Find where the given text appears and provide that cell's center as [X, Y] coordinate. 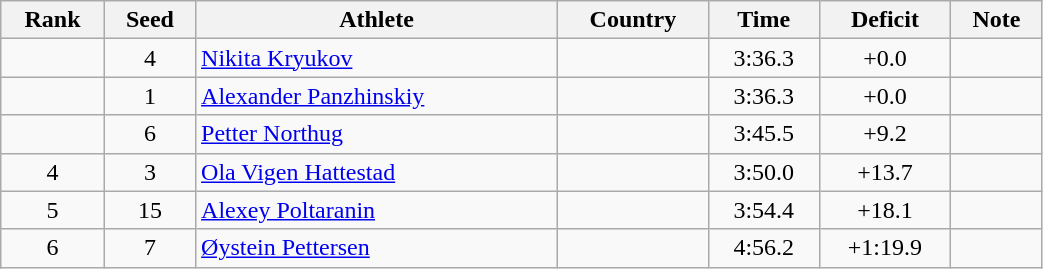
+9.2 [885, 134]
3 [150, 172]
1 [150, 96]
Ola Vigen Hattestad [377, 172]
3:50.0 [764, 172]
7 [150, 248]
Seed [150, 20]
Øystein Pettersen [377, 248]
Note [996, 20]
3:45.5 [764, 134]
Time [764, 20]
3:54.4 [764, 210]
Country [632, 20]
Deficit [885, 20]
5 [53, 210]
Alexey Poltaranin [377, 210]
15 [150, 210]
Nikita Kryukov [377, 58]
+18.1 [885, 210]
+13.7 [885, 172]
Petter Northug [377, 134]
Alexander Panzhinskiy [377, 96]
Athlete [377, 20]
+1:19.9 [885, 248]
Rank [53, 20]
4:56.2 [764, 248]
